Extract the [X, Y] coordinate from the center of the cell holding the provided text.  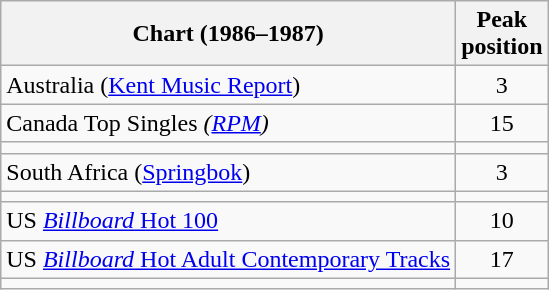
Chart (1986–1987) [228, 34]
15 [502, 123]
US Billboard Hot Adult Contemporary Tracks [228, 259]
Canada Top Singles (RPM) [228, 123]
South Africa (Springbok) [228, 172]
10 [502, 221]
Australia (Kent Music Report) [228, 85]
US Billboard Hot 100 [228, 221]
17 [502, 259]
Peakposition [502, 34]
